Scan for the cell matching the given text and deliver its [x, y] coordinate at center. 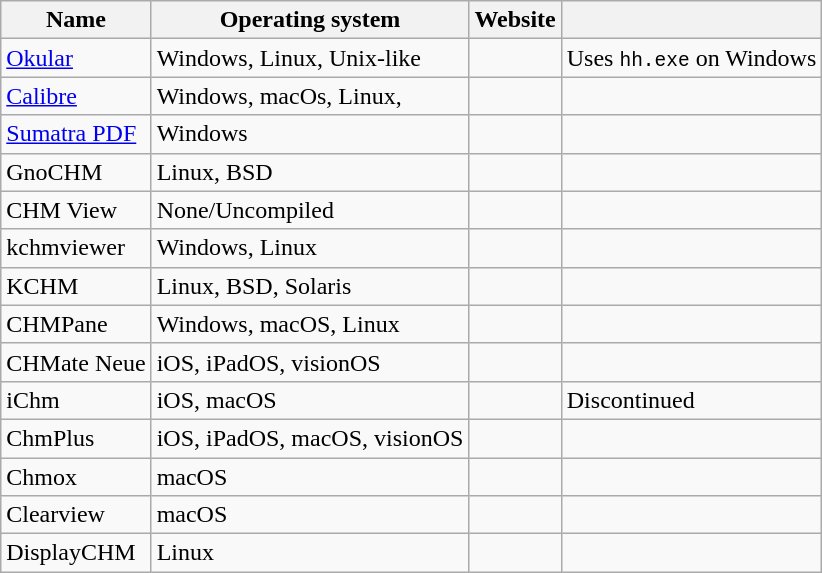
Website [515, 20]
DisplayCHM [76, 553]
Sumatra PDF [76, 134]
Windows, Linux [310, 248]
ChmPlus [76, 438]
CHM View [76, 210]
Windows, macOS, Linux [310, 324]
CHMate Neue [76, 362]
KCHM [76, 286]
iChm [76, 400]
Operating system [310, 20]
Discontinued [692, 400]
Windows, Linux, Unix-like [310, 58]
Windows, macOs, Linux, [310, 96]
kchmviewer [76, 248]
Linux, BSD, Solaris [310, 286]
iOS, iPadOS, visionOS [310, 362]
None/Uncompiled [310, 210]
Clearview [76, 515]
Name [76, 20]
Calibre [76, 96]
iOS, iPadOS, macOS, visionOS [310, 438]
Chmox [76, 477]
Linux, BSD [310, 172]
Okular [76, 58]
Linux [310, 553]
Uses hh.exe on Windows [692, 58]
Windows [310, 134]
iOS, macOS [310, 400]
GnoCHM [76, 172]
CHMPane [76, 324]
